Detect which cell encompasses the target text, then output its [X, Y] center coordinate. 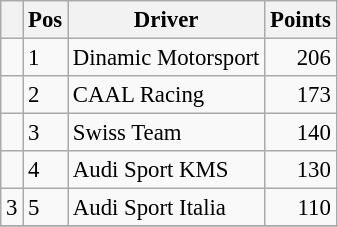
2 [46, 95]
173 [300, 95]
Audi Sport KMS [166, 170]
Audi Sport Italia [166, 208]
110 [300, 208]
Dinamic Motorsport [166, 58]
4 [46, 170]
Pos [46, 20]
Driver [166, 20]
Swiss Team [166, 133]
1 [46, 58]
CAAL Racing [166, 95]
5 [46, 208]
Points [300, 20]
140 [300, 133]
206 [300, 58]
130 [300, 170]
